Search for the cell housing the specified text and yield its (X, Y) center coordinate. 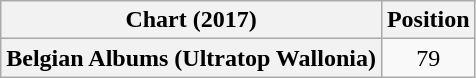
79 (428, 58)
Chart (2017) (192, 20)
Position (428, 20)
Belgian Albums (Ultratop Wallonia) (192, 58)
